Search for the cell housing the specified text and yield its (x, y) center coordinate. 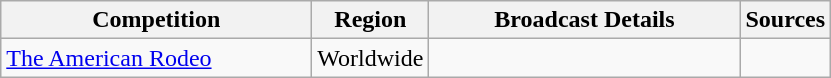
Sources (786, 20)
Competition (156, 20)
Broadcast Details (584, 20)
Worldwide (370, 58)
The American Rodeo (156, 58)
Region (370, 20)
